Scan for the cell matching the given text and deliver its (x, y) coordinate at center. 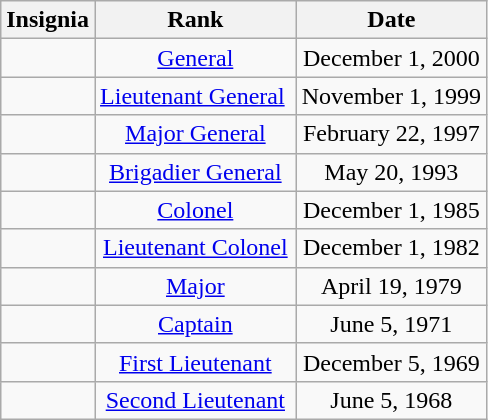
Lieutenant Colonel (196, 248)
Rank (196, 20)
Lieutenant General (196, 96)
Major General (196, 134)
December 1, 1985 (391, 210)
December 5, 1969 (391, 362)
December 1, 2000 (391, 58)
Second Lieutenant (196, 400)
Captain (196, 324)
December 1, 1982 (391, 248)
April 19, 1979 (391, 286)
General (196, 58)
November 1, 1999 (391, 96)
Major (196, 286)
June 5, 1968 (391, 400)
Colonel (196, 210)
June 5, 1971 (391, 324)
Date (391, 20)
May 20, 1993 (391, 172)
First Lieutenant (196, 362)
February 22, 1997 (391, 134)
Insignia (48, 20)
Brigadier General (196, 172)
